Return the (x, y) coordinate for the center point of the cell that contains the specified text.  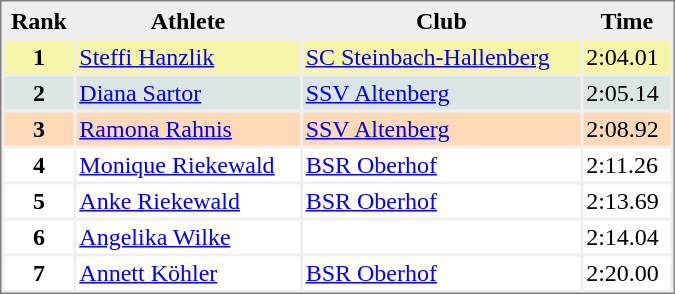
2:13.69 (626, 200)
2:14.04 (626, 236)
Athlete (188, 20)
2:04.01 (626, 56)
6 (38, 236)
Anke Riekewald (188, 200)
1 (38, 56)
Annett Köhler (188, 272)
Time (626, 20)
5 (38, 200)
Steffi Hanzlik (188, 56)
Ramona Rahnis (188, 128)
3 (38, 128)
7 (38, 272)
2:08.92 (626, 128)
2:11.26 (626, 164)
2:20.00 (626, 272)
Club (442, 20)
Monique Riekewald (188, 164)
2:05.14 (626, 92)
SC Steinbach-Hallenberg (442, 56)
Diana Sartor (188, 92)
Rank (38, 20)
4 (38, 164)
2 (38, 92)
Angelika Wilke (188, 236)
